Provide the [x, y] coordinate of the cell's center where the given text is located.  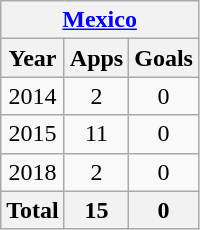
Total [33, 210]
Mexico [100, 20]
2015 [33, 134]
2014 [33, 96]
11 [96, 134]
Apps [96, 58]
Goals [164, 58]
15 [96, 210]
Year [33, 58]
2018 [33, 172]
